Detect which cell encompasses the target text, then output its (X, Y) center coordinate. 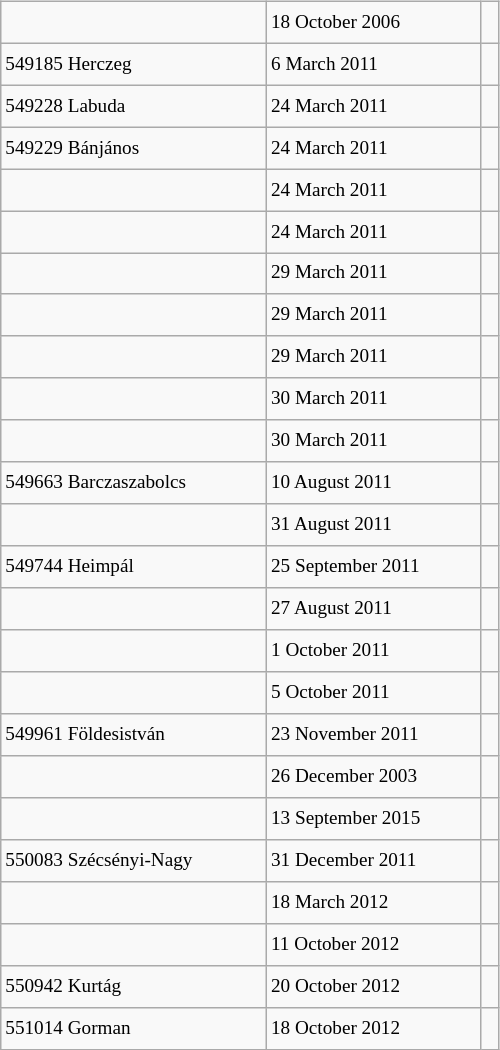
31 December 2011 (373, 861)
18 October 2012 (373, 1028)
26 December 2003 (373, 777)
1 October 2011 (373, 651)
18 October 2006 (373, 22)
13 September 2015 (373, 819)
550942 Kurtág (134, 986)
549228 Labuda (134, 106)
23 November 2011 (373, 735)
18 March 2012 (373, 902)
31 August 2011 (373, 525)
550083 Szécsényi-Nagy (134, 861)
25 September 2011 (373, 567)
549185 Herczeg (134, 64)
551014 Gorman (134, 1028)
5 October 2011 (373, 693)
10 August 2011 (373, 483)
6 March 2011 (373, 64)
549663 Barczaszabolcs (134, 483)
11 October 2012 (373, 944)
27 August 2011 (373, 609)
549961 Földesistván (134, 735)
20 October 2012 (373, 986)
549229 Bánjános (134, 148)
549744 Heimpál (134, 567)
